Return the (X, Y) coordinate for the center point of the cell that contains the specified text.  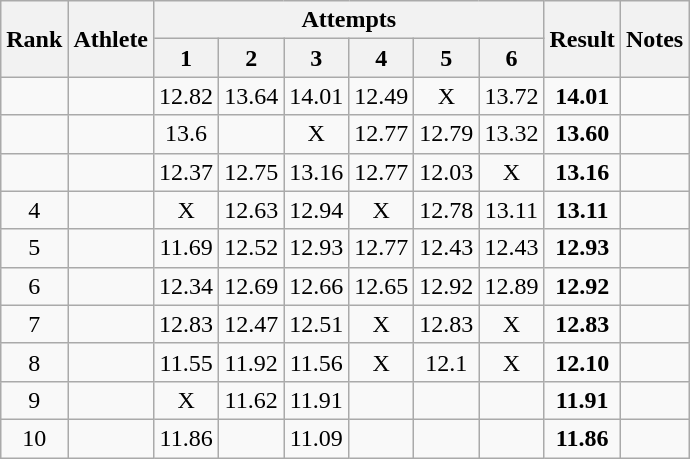
11.62 (252, 400)
Notes (654, 39)
12.47 (252, 324)
12.52 (252, 248)
12.75 (252, 172)
2 (252, 58)
11.69 (186, 248)
12.63 (252, 210)
Athlete (111, 39)
12.66 (316, 286)
11.55 (186, 362)
12.49 (382, 96)
13.64 (252, 96)
12.78 (446, 210)
Rank (34, 39)
Attempts (349, 20)
12.89 (512, 286)
12.03 (446, 172)
13.72 (512, 96)
8 (34, 362)
11.92 (252, 362)
12.10 (582, 362)
3 (316, 58)
12.79 (446, 134)
9 (34, 400)
12.37 (186, 172)
11.09 (316, 438)
12.82 (186, 96)
11.56 (316, 362)
13.60 (582, 134)
13.32 (512, 134)
12.1 (446, 362)
1 (186, 58)
12.34 (186, 286)
13.6 (186, 134)
Result (582, 39)
10 (34, 438)
12.65 (382, 286)
7 (34, 324)
12.51 (316, 324)
12.69 (252, 286)
12.94 (316, 210)
